Pinpoint the cell where the given text exists, returning its (x, y) midpoint coordinate. 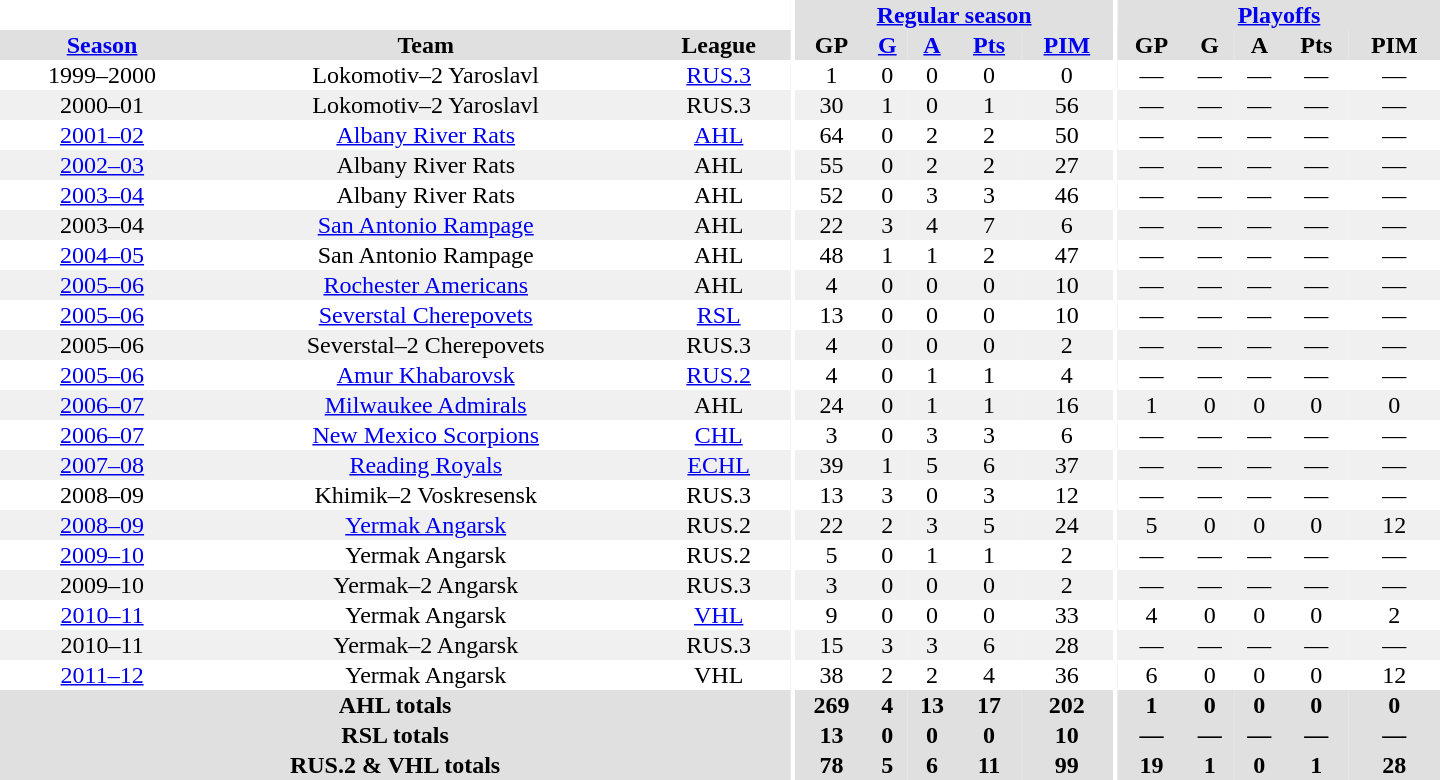
19 (1152, 765)
Season (102, 45)
202 (1066, 705)
30 (832, 105)
Rochester Americans (426, 285)
27 (1066, 165)
Regular season (954, 15)
56 (1066, 105)
17 (989, 705)
15 (832, 645)
36 (1066, 675)
Severstal–2 Cherepovets (426, 345)
52 (832, 195)
47 (1066, 255)
AHL totals (395, 705)
48 (832, 255)
Khimik–2 Voskresensk (426, 495)
2000–01 (102, 105)
39 (832, 465)
Reading Royals (426, 465)
55 (832, 165)
Amur Khabarovsk (426, 375)
50 (1066, 135)
11 (989, 765)
RUS.2 & VHL totals (395, 765)
16 (1066, 405)
New Mexico Scorpions (426, 435)
99 (1066, 765)
2011–12 (102, 675)
2007–08 (102, 465)
46 (1066, 195)
CHL (718, 435)
269 (832, 705)
Playoffs (1279, 15)
2004–05 (102, 255)
2002–03 (102, 165)
Milwaukee Admirals (426, 405)
RSL totals (395, 735)
64 (832, 135)
RSL (718, 315)
ECHL (718, 465)
Severstal Cherepovets (426, 315)
League (718, 45)
7 (989, 225)
2001–02 (102, 135)
38 (832, 675)
37 (1066, 465)
9 (832, 615)
Team (426, 45)
33 (1066, 615)
78 (832, 765)
1999–2000 (102, 75)
